Pinpoint the cell where the given text exists, returning its [X, Y] midpoint coordinate. 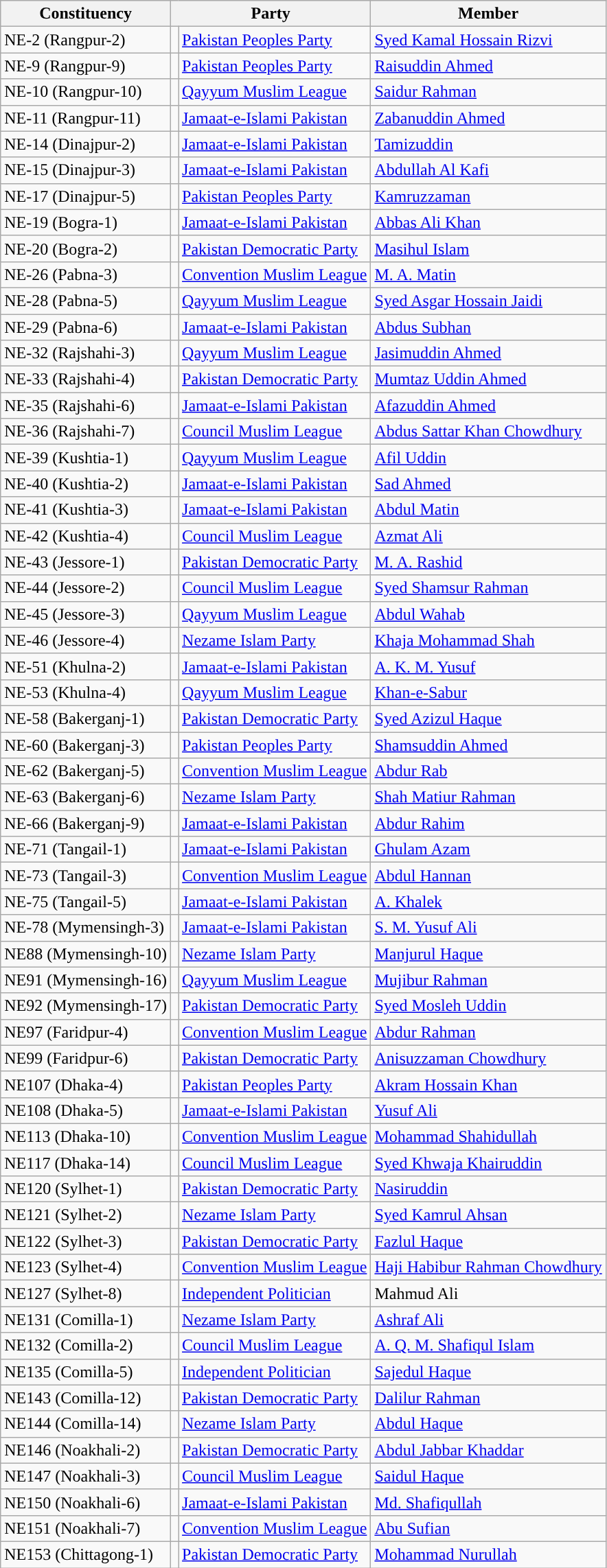
NE-66 (Bakerganj-9) [86, 823]
Abdur Rahman [488, 1032]
NE108 (Dhaka-5) [86, 1110]
Syed Kamrul Ahsan [488, 1215]
NE-60 (Bakerganj-3) [86, 745]
NE97 (Faridpur-4) [86, 1032]
NE147 (Noakhali-3) [86, 1476]
M. A. Matin [488, 274]
NE-14 (Dinajpur-2) [86, 144]
Sad Ahmed [488, 484]
Ghulam Azam [488, 850]
NE-40 (Kushtia-2) [86, 484]
NE-41 (Kushtia-3) [86, 510]
Masihul Islam [488, 248]
NE-78 (Mymensingh-3) [86, 928]
Saidul Haque [488, 1476]
NE120 (Sylhet-1) [86, 1189]
Ashraf Ali [488, 1320]
Syed Shamsur Rahman [488, 588]
NE88 (Mymensingh-10) [86, 954]
Mujibur Rahman [488, 980]
NE-63 (Bakerganj-6) [86, 797]
NE-58 (Bakerganj-1) [86, 718]
Mohammad Nurullah [488, 1554]
NE91 (Mymensingh-16) [86, 980]
NE151 (Noakhali-7) [86, 1528]
Fazlul Haque [488, 1241]
Anisuzzaman Chowdhury [488, 1058]
NE-19 (Bogra-1) [86, 222]
Md. Shafiqullah [488, 1502]
Akram Hossain Khan [488, 1084]
Shamsuddin Ahmed [488, 745]
A. Q. M. Shafiqul Islam [488, 1346]
Abdul Wahab [488, 614]
Abu Sufian [488, 1528]
Manjurul Haque [488, 954]
NE-28 (Pabna-5) [86, 301]
Nasiruddin [488, 1189]
Abdus Subhan [488, 327]
Abdul Jabbar Khaddar [488, 1450]
Syed Azizul Haque [488, 718]
NE-45 (Jessore-3) [86, 614]
NE146 (Noakhali-2) [86, 1450]
Abdul Hannan [488, 876]
S. M. Yusuf Ali [488, 928]
NE123 (Sylhet-4) [86, 1267]
NE-46 (Jessore-4) [86, 640]
NE-2 (Rangpur-2) [86, 40]
NE-33 (Rajshahi-4) [86, 379]
NE127 (Sylhet-8) [86, 1294]
NE-51 (Khulna-2) [86, 666]
Khan-e-Sabur [488, 692]
NE-53 (Khulna-4) [86, 692]
M. A. Rashid [488, 562]
NE-39 (Kushtia-1) [86, 458]
Kamruzzaman [488, 196]
NE131 (Comilla-1) [86, 1320]
Tamizuddin [488, 144]
Abdullah Al Kafi [488, 170]
NE-26 (Pabna-3) [86, 274]
NE135 (Comilla-5) [86, 1372]
Mumtaz Uddin Ahmed [488, 379]
Azmat Ali [488, 536]
Abbas Ali Khan [488, 222]
A. K. M. Yusuf [488, 666]
Abdul Matin [488, 510]
Party [271, 14]
NE143 (Comilla-12) [86, 1398]
NE117 (Dhaka-14) [86, 1163]
Syed Asgar Hossain Jaidi [488, 301]
Jasimuddin Ahmed [488, 353]
NE-17 (Dinajpur-5) [86, 196]
Syed Khwaja Khairuddin [488, 1163]
NE-44 (Jessore-2) [86, 588]
NE-32 (Rajshahi-3) [86, 353]
Afil Uddin [488, 458]
Afazuddin Ahmed [488, 406]
Mohammad Shahidullah [488, 1136]
Member [488, 14]
Syed Kamal Hossain Rizvi [488, 40]
NE-42 (Kushtia-4) [86, 536]
Haji Habibur Rahman Chowdhury [488, 1267]
Mahmud Ali [488, 1294]
Sajedul Haque [488, 1372]
NE-75 (Tangail-5) [86, 902]
NE-15 (Dinajpur-3) [86, 170]
Abdus Sattar Khan Chowdhury [488, 432]
Dalilur Rahman [488, 1398]
NE-10 (Rangpur-10) [86, 92]
Constituency [86, 14]
NE-43 (Jessore-1) [86, 562]
NE92 (Mymensingh-17) [86, 1006]
NE107 (Dhaka-4) [86, 1084]
Khaja Mohammad Shah [488, 640]
Raisuddin Ahmed [488, 66]
NE113 (Dhaka-10) [86, 1136]
NE-20 (Bogra-2) [86, 248]
Abdur Rab [488, 771]
NE-73 (Tangail-3) [86, 876]
NE153 (Chittagong-1) [86, 1554]
NE99 (Faridpur-6) [86, 1058]
NE-9 (Rangpur-9) [86, 66]
NE-71 (Tangail-1) [86, 850]
Abdul Haque [488, 1424]
NE121 (Sylhet-2) [86, 1215]
NE122 (Sylhet-3) [86, 1241]
NE-35 (Rajshahi-6) [86, 406]
NE144 (Comilla-14) [86, 1424]
NE-11 (Rangpur-11) [86, 118]
NE-36 (Rajshahi-7) [86, 432]
Abdur Rahim [488, 823]
Zabanuddin Ahmed [488, 118]
NE150 (Noakhali-6) [86, 1502]
NE-62 (Bakerganj-5) [86, 771]
NE-29 (Pabna-6) [86, 327]
Yusuf Ali [488, 1110]
Saidur Rahman [488, 92]
Shah Matiur Rahman [488, 797]
Syed Mosleh Uddin [488, 1006]
A. Khalek [488, 902]
NE132 (Comilla-2) [86, 1346]
